Pinpoint the cell where the given text exists, returning its [x, y] midpoint coordinate. 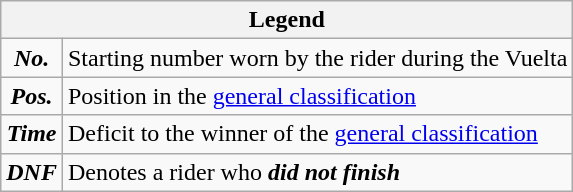
Pos. [32, 96]
No. [32, 58]
Legend [287, 20]
Deficit to the winner of the general classification [317, 134]
DNF [32, 172]
Time [32, 134]
Denotes a rider who did not finish [317, 172]
Position in the general classification [317, 96]
Starting number worn by the rider during the Vuelta [317, 58]
